Scan for the cell matching the given text and deliver its (X, Y) coordinate at center. 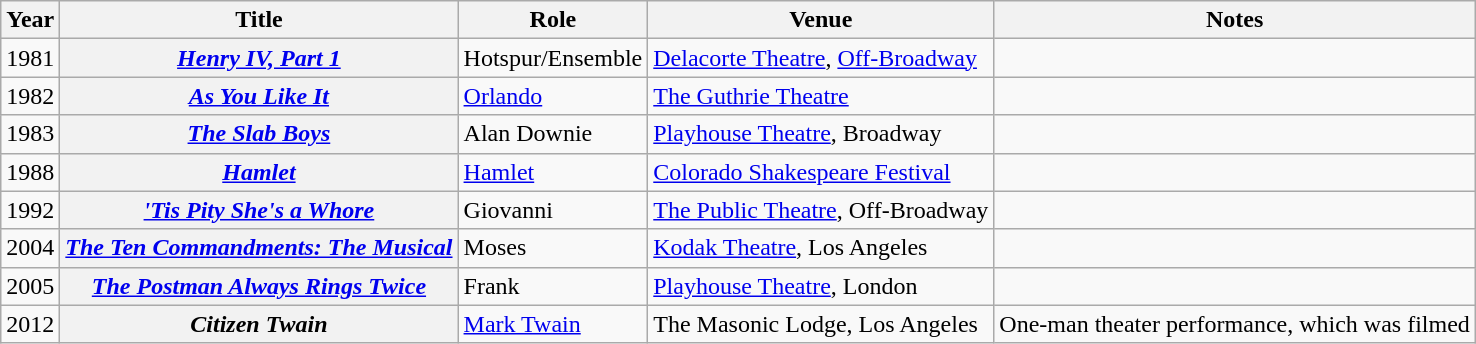
Playhouse Theatre, London (821, 286)
One-man theater performance, which was filmed (1235, 324)
1983 (30, 134)
'Tis Pity She's a Whore (259, 210)
As You Like It (259, 96)
Title (259, 20)
Year (30, 20)
Venue (821, 20)
Notes (1235, 20)
1981 (30, 58)
Playhouse Theatre, Broadway (821, 134)
2012 (30, 324)
The Postman Always Rings Twice (259, 286)
Mark Twain (553, 324)
Giovanni (553, 210)
1982 (30, 96)
1992 (30, 210)
Delacorte Theatre, Off-Broadway (821, 58)
1988 (30, 172)
The Masonic Lodge, Los Angeles (821, 324)
Alan Downie (553, 134)
Hotspur/Ensemble (553, 58)
Moses (553, 248)
Frank (553, 286)
Orlando (553, 96)
The Public Theatre, Off-Broadway (821, 210)
Henry IV, Part 1 (259, 58)
Role (553, 20)
2005 (30, 286)
2004 (30, 248)
The Slab Boys (259, 134)
The Ten Commandments: The Musical (259, 248)
The Guthrie Theatre (821, 96)
Kodak Theatre, Los Angeles (821, 248)
Citizen Twain (259, 324)
Colorado Shakespeare Festival (821, 172)
